Detect which cell encompasses the target text, then output its (X, Y) center coordinate. 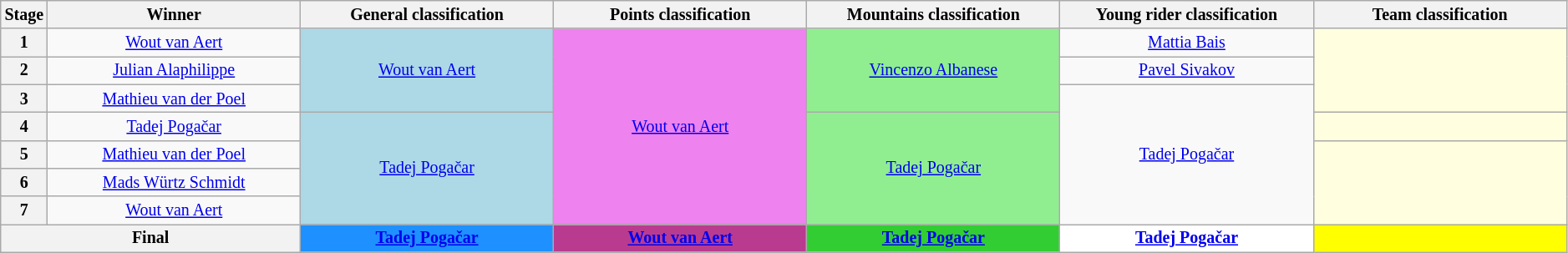
Mads Würtz Schmidt (174, 182)
7 (24, 210)
4 (24, 127)
Vincenzo Albanese (934, 71)
Pavel Sivakov (1186, 70)
Team classification (1440, 15)
Final (150, 239)
Points classification (680, 15)
2 (24, 70)
Winner (174, 15)
Young rider classification (1186, 15)
3 (24, 99)
5 (24, 154)
Mountains classification (934, 15)
6 (24, 182)
Mattia Bais (1186, 43)
General classification (428, 15)
Julian Alaphilippe (174, 70)
1 (24, 43)
Stage (24, 15)
